From the cell containing the given text, extract its center point as (X, Y) coordinate. 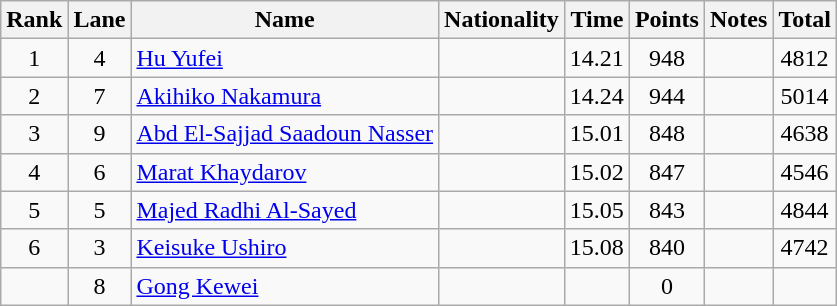
Akihiko Nakamura (285, 96)
Majed Radhi Al-Sayed (285, 210)
Total (805, 20)
15.08 (596, 248)
Marat Khaydarov (285, 172)
Nationality (502, 20)
4742 (805, 248)
9 (100, 134)
840 (666, 248)
Hu Yufei (285, 58)
1 (34, 58)
Name (285, 20)
5014 (805, 96)
0 (666, 286)
15.05 (596, 210)
4546 (805, 172)
4638 (805, 134)
843 (666, 210)
15.02 (596, 172)
8 (100, 286)
4844 (805, 210)
Rank (34, 20)
14.21 (596, 58)
Abd El-Sajjad Saadoun Nasser (285, 134)
944 (666, 96)
847 (666, 172)
848 (666, 134)
2 (34, 96)
Notes (738, 20)
Points (666, 20)
4812 (805, 58)
948 (666, 58)
7 (100, 96)
Time (596, 20)
Gong Kewei (285, 286)
15.01 (596, 134)
Lane (100, 20)
Keisuke Ushiro (285, 248)
14.24 (596, 96)
